Search for the cell housing the specified text and yield its (x, y) center coordinate. 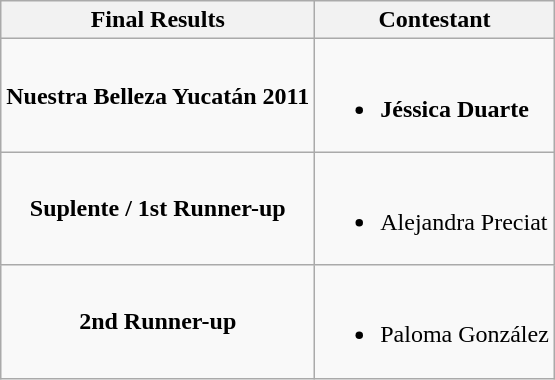
Final Results (158, 20)
Nuestra Belleza Yucatán 2011 (158, 96)
Paloma González (435, 322)
2nd Runner-up (158, 322)
Alejandra Preciat (435, 208)
Jéssica Duarte (435, 96)
Contestant (435, 20)
Suplente / 1st Runner-up (158, 208)
